Detect which cell encompasses the target text, then output its (x, y) center coordinate. 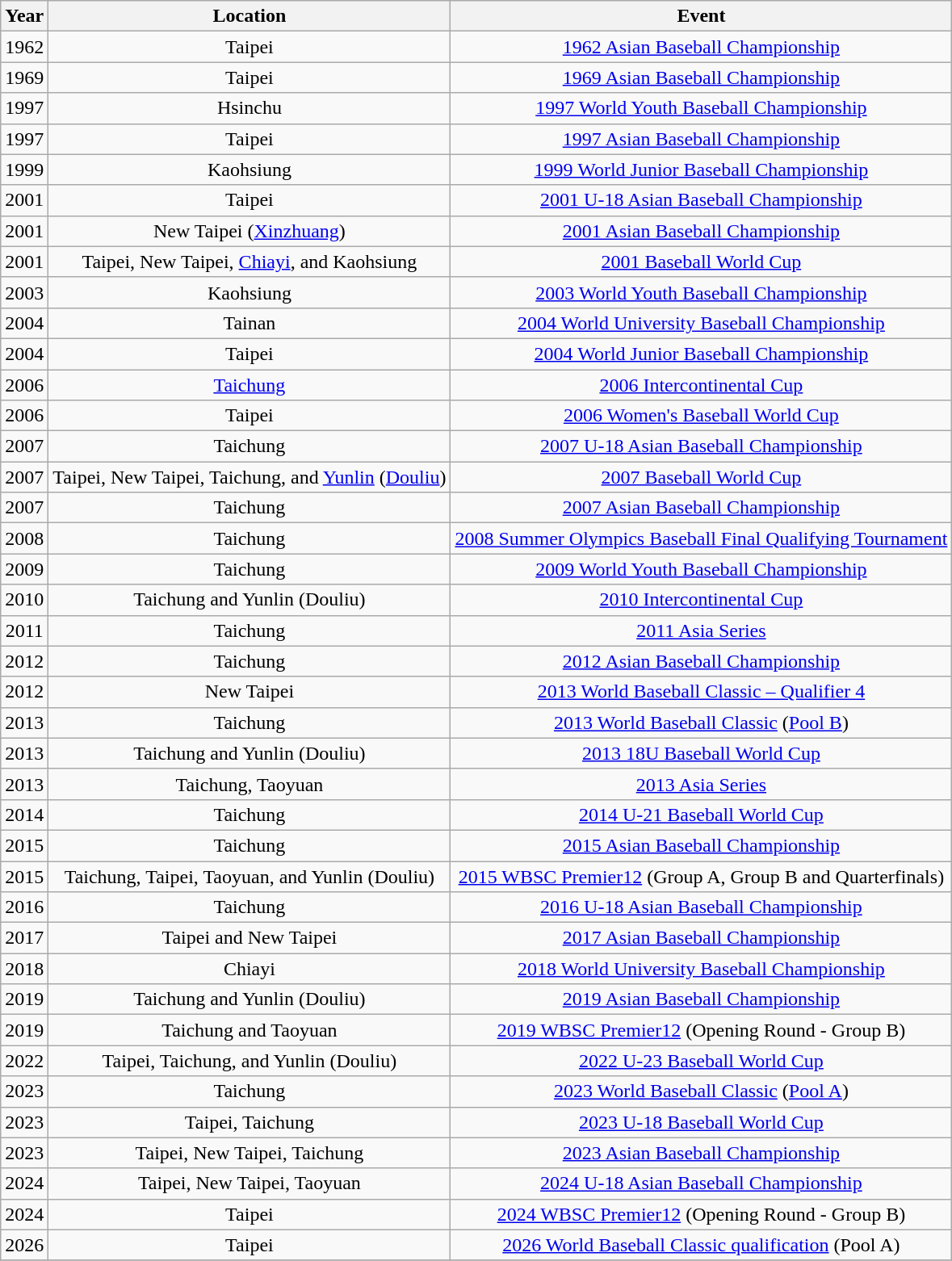
Event (701, 16)
Taipei, New Taipei, Taichung, and Yunlin (Douliu) (250, 477)
Location (250, 16)
2014 U-21 Baseball World Cup (701, 815)
Year (24, 16)
1999 (24, 170)
2013 World Baseball Classic – Qualifier 4 (701, 692)
2010 (24, 600)
2015 WBSC Premier12 (Group A, Group B and Quarterfinals) (701, 876)
Tainan (250, 323)
2019 Asian Baseball Championship (701, 999)
2010 Intercontinental Cup (701, 600)
1997 Asian Baseball Championship (701, 139)
2015 Asian Baseball Championship (701, 845)
2022 (24, 1061)
2011 Asia Series (701, 630)
1962 (24, 47)
2018 World University Baseball Championship (701, 969)
1999 World Junior Baseball Championship (701, 170)
2001 Asian Baseball Championship (701, 231)
1997 World Youth Baseball Championship (701, 108)
2004 World Junior Baseball Championship (701, 354)
2001 Baseball World Cup (701, 262)
2011 (24, 630)
2004 World University Baseball Championship (701, 323)
Taipei, New Taipei, Taoyuan (250, 1183)
Taichung and Taoyuan (250, 1030)
2026 (24, 1245)
2003 World Youth Baseball Championship (701, 292)
2007 Baseball World Cup (701, 477)
New Taipei (250, 692)
2009 (24, 569)
2012 Asian Baseball Championship (701, 661)
2017 (24, 938)
2018 (24, 969)
Taichung, Taipei, Taoyuan, and Yunlin (Douliu) (250, 876)
2017 Asian Baseball Championship (701, 938)
Taipei, Taichung, and Yunlin (Douliu) (250, 1061)
2001 U-18 Asian Baseball Championship (701, 200)
Taichung, Taoyuan (250, 784)
Taipei, New Taipei, Chiayi, and Kaohsiung (250, 262)
1962 Asian Baseball Championship (701, 47)
2014 (24, 815)
2013 World Baseball Classic (Pool B) (701, 723)
2016 (24, 907)
2024 U-18 Asian Baseball Championship (701, 1183)
2008 Summer Olympics Baseball Final Qualifying Tournament (701, 538)
2022 U-23 Baseball World Cup (701, 1061)
Taipei, Taichung (250, 1122)
2006 Women's Baseball World Cup (701, 416)
2007 Asian Baseball Championship (701, 508)
1969 (24, 78)
Hsinchu (250, 108)
2009 World Youth Baseball Championship (701, 569)
2024 WBSC Premier12 (Opening Round - Group B) (701, 1214)
2019 WBSC Premier12 (Opening Round - Group B) (701, 1030)
Taipei and New Taipei (250, 938)
1969 Asian Baseball Championship (701, 78)
2023 World Baseball Classic (Pool A) (701, 1091)
2023 Asian Baseball Championship (701, 1153)
2026 World Baseball Classic qualification (Pool A) (701, 1245)
Taipei, New Taipei, Taichung (250, 1153)
2016 U-18 Asian Baseball Championship (701, 907)
New Taipei (Xinzhuang) (250, 231)
2013 18U Baseball World Cup (701, 753)
2007 U-18 Asian Baseball Championship (701, 446)
2013 Asia Series (701, 784)
Chiayi (250, 969)
2023 U-18 Baseball World Cup (701, 1122)
2008 (24, 538)
2003 (24, 292)
2006 Intercontinental Cup (701, 385)
